Detect which cell encompasses the target text, then output its (X, Y) center coordinate. 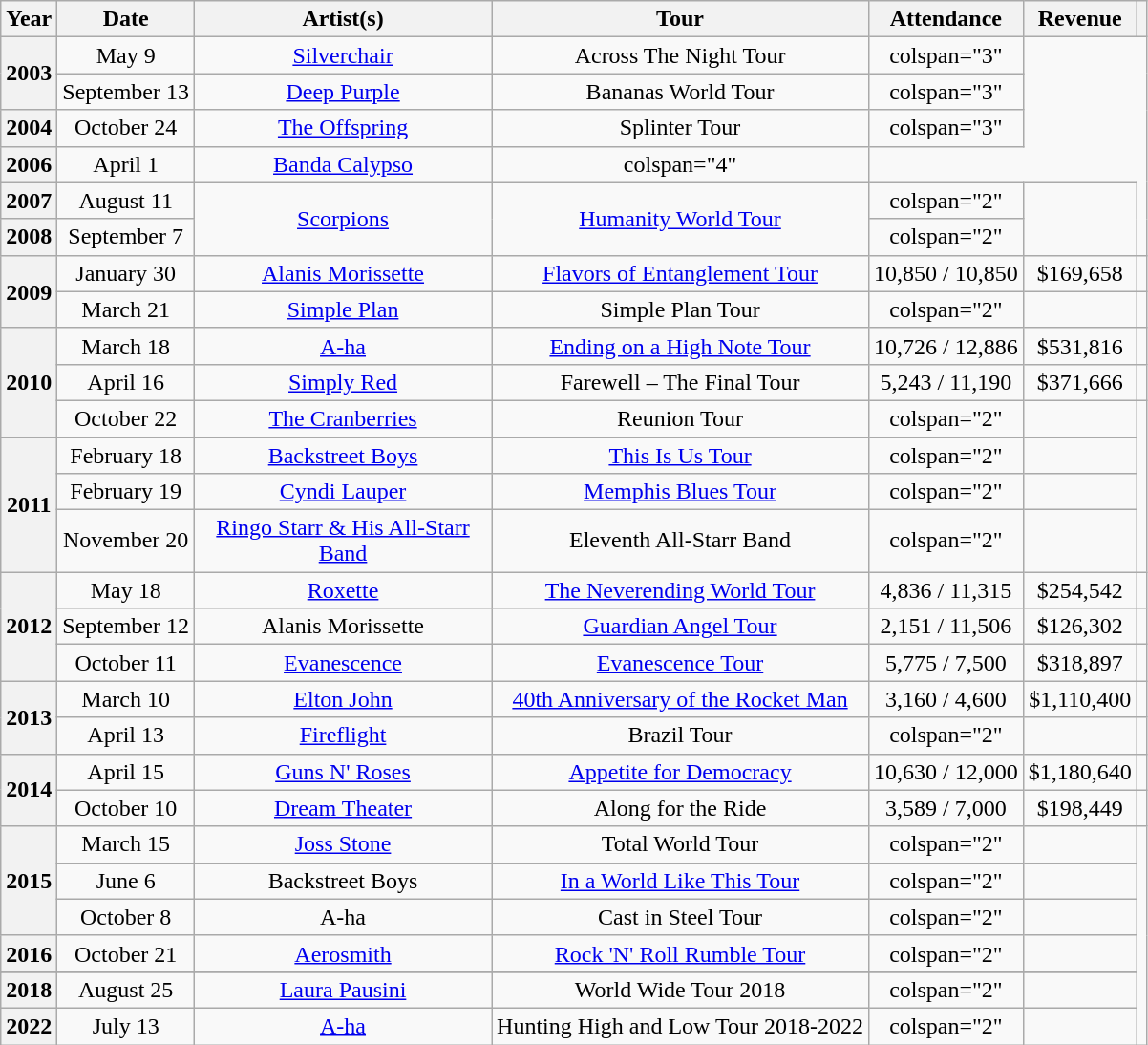
August 25 (126, 990)
June 6 (126, 881)
Revenue (1079, 19)
Banda Calypso (344, 164)
Scorpions (344, 219)
2,151 / 11,506 (946, 627)
Appetite for Democracy (680, 772)
April 16 (126, 382)
Joss Stone (344, 844)
Dream Theater (344, 808)
2007 (29, 201)
September 13 (126, 92)
October 24 (126, 128)
Rock 'N' Roll Rumble Tour (680, 953)
The Neverending World Tour (680, 590)
October 22 (126, 418)
March 21 (126, 309)
$318,897 (1079, 663)
10,630 / 12,000 (946, 772)
Eleventh All-Starr Band (680, 541)
July 13 (126, 1026)
Elton John (344, 699)
Artist(s) (344, 19)
Hunting High and Low Tour 2018-2022 (680, 1026)
Silverchair (344, 55)
Along for the Ride (680, 808)
2016 (29, 953)
In a World Like This Tour (680, 881)
February 19 (126, 492)
Fireflight (344, 736)
The Cranberries (344, 418)
September 7 (126, 237)
$169,658 (1079, 273)
5,775 / 7,500 (946, 663)
Splinter Tour (680, 128)
Flavors of Entanglement Tour (680, 273)
April 1 (126, 164)
Attendance (946, 19)
March 15 (126, 844)
October 21 (126, 953)
$254,542 (1079, 590)
5,243 / 11,190 (946, 382)
2022 (29, 1026)
$126,302 (1079, 627)
Year (29, 19)
April 13 (126, 736)
Laura Pausini (344, 990)
10,726 / 12,886 (946, 346)
Farewell – The Final Tour (680, 382)
Guardian Angel Tour (680, 627)
Brazil Tour (680, 736)
2015 (29, 881)
February 18 (126, 456)
3,160 / 4,600 (946, 699)
$1,180,640 (1079, 772)
Cast in Steel Tour (680, 917)
2008 (29, 237)
March 18 (126, 346)
colspan="4" (680, 164)
10,850 / 10,850 (946, 273)
2006 (29, 164)
2011 (29, 504)
Humanity World Tour (680, 219)
March 10 (126, 699)
January 30 (126, 273)
November 20 (126, 541)
$198,449 (1079, 808)
September 12 (126, 627)
This Is Us Tour (680, 456)
$531,816 (1079, 346)
Ringo Starr & His All-Starr Band (344, 541)
Cyndi Lauper (344, 492)
May 18 (126, 590)
Deep Purple (344, 92)
Bananas World Tour (680, 92)
Roxette (344, 590)
Date (126, 19)
August 11 (126, 201)
2010 (29, 382)
Memphis Blues Tour (680, 492)
4,836 / 11,315 (946, 590)
October 11 (126, 663)
April 15 (126, 772)
Total World Tour (680, 844)
World Wide Tour 2018 (680, 990)
$1,110,400 (1079, 699)
October 10 (126, 808)
Guns N' Roses (344, 772)
Reunion Tour (680, 418)
Evanescence (344, 663)
Across The Night Tour (680, 55)
2014 (29, 790)
$371,666 (1079, 382)
2012 (29, 627)
2018 (29, 990)
Tour (680, 19)
2003 (29, 74)
October 8 (126, 917)
Evanescence Tour (680, 663)
40th Anniversary of the Rocket Man (680, 699)
2013 (29, 717)
3,589 / 7,000 (946, 808)
Simply Red (344, 382)
Simple Plan (344, 309)
The Offspring (344, 128)
Ending on a High Note Tour (680, 346)
Simple Plan Tour (680, 309)
May 9 (126, 55)
2009 (29, 291)
2004 (29, 128)
Aerosmith (344, 953)
